Output the (x, y) coordinate of the center of the cell containing the given text.  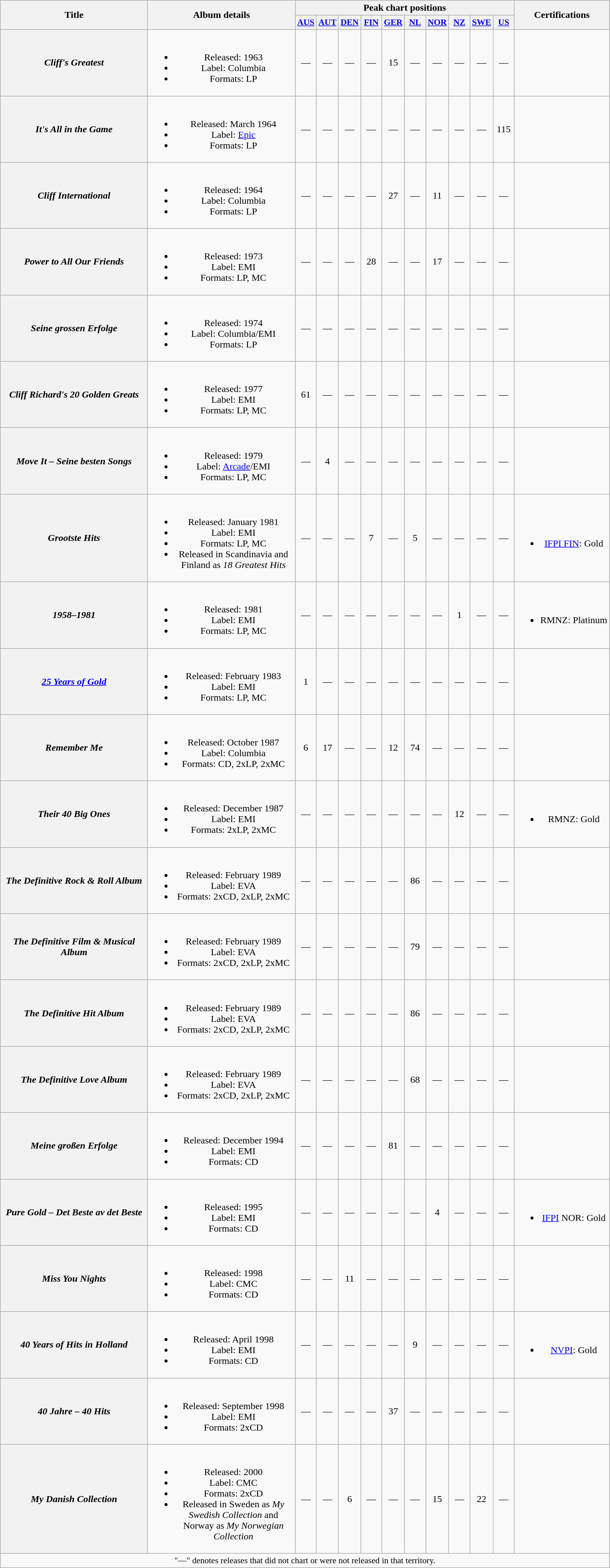
RMNZ: Platinum (562, 615)
7 (371, 538)
"—" denotes releases that did not chart or were not released in that territory. (305, 1561)
9 (415, 1345)
Peak chart positions (405, 8)
1958–1981 (74, 615)
Meine großen Erfolge (74, 1145)
US (504, 23)
The Definitive Film & Musical Album (74, 947)
79 (415, 947)
Remember Me (74, 747)
NVPI: Gold (562, 1345)
Released: 1998Label: CMCFormats: CD (222, 1279)
115 (504, 129)
40 Years of Hits in Holland (74, 1345)
Released: September 1998Label: EMIFormats: 2xCD (222, 1412)
The Definitive Rock & Roll Album (74, 880)
81 (393, 1145)
Released: October 1987Label: ColumbiaFormats: CD, 2xLP, 2xMC (222, 747)
Released: 1977Label: EMIFormats: LP, MC (222, 395)
NOR (437, 23)
61 (306, 395)
Released: 1964Label: ColumbiaFormats: LP (222, 195)
Seine grossen Erfolge (74, 328)
40 Jahre – 40 Hits (74, 1412)
Released: December 1987Label: EMIFormats: 2xLP, 2xMC (222, 814)
Released: 1979Label: Arcade/EMIFormats: LP, MC (222, 461)
Title (74, 15)
Miss You Nights (74, 1279)
AUT (327, 23)
NZ (459, 23)
IFPI FIN: Gold (562, 538)
Released: 2000Label: CMCFormats: 2xCDReleased in Sweden as My Swedish Collection and Norway as My Norwegian Collection (222, 1499)
The Definitive Hit Album (74, 1013)
RMNZ: Gold (562, 814)
Released: 1995Label: EMIFormats: CD (222, 1212)
5 (415, 538)
FIN (371, 23)
Cliff Richard's 20 Golden Greats (74, 395)
Grootste Hits (74, 538)
Released: February 1983Label: EMIFormats: LP, MC (222, 682)
Released: 1974Label: Columbia/EMIFormats: LP (222, 328)
GER (393, 23)
Pure Gold – Det Beste av det Beste (74, 1212)
Released: April 1998Label: EMIFormats: CD (222, 1345)
Released: January 1981Label: EMIFormats: LP, MCReleased in Scandinavia and Finland as 18 Greatest Hits (222, 538)
Released: 1963Label: ColumbiaFormats: LP (222, 63)
IFPI NOR: Gold (562, 1212)
Album details (222, 15)
27 (393, 195)
AUS (306, 23)
Cliff International (74, 195)
Released: 1981Label: EMIFormats: LP, MC (222, 615)
DEN (350, 23)
Released: 1973Label: EMIFormats: LP, MC (222, 262)
28 (371, 262)
74 (415, 747)
37 (393, 1412)
25 Years of Gold (74, 682)
Cliff's Greatest (74, 63)
My Danish Collection (74, 1499)
68 (415, 1079)
It's All in the Game (74, 129)
The Definitive Love Album (74, 1079)
Released: December 1994Label: EMIFormats: CD (222, 1145)
Their 40 Big Ones (74, 814)
22 (482, 1499)
Move It – Seine besten Songs (74, 461)
Certifications (562, 15)
SWE (482, 23)
Power to All Our Friends (74, 262)
Released: March 1964Label: EpicFormats: LP (222, 129)
NL (415, 23)
